Output the [x, y] coordinate of the center of the cell containing the given text.  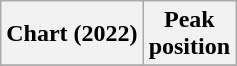
Peakposition [189, 34]
Chart (2022) [72, 34]
